Scan for the cell matching the given text and deliver its (X, Y) coordinate at center. 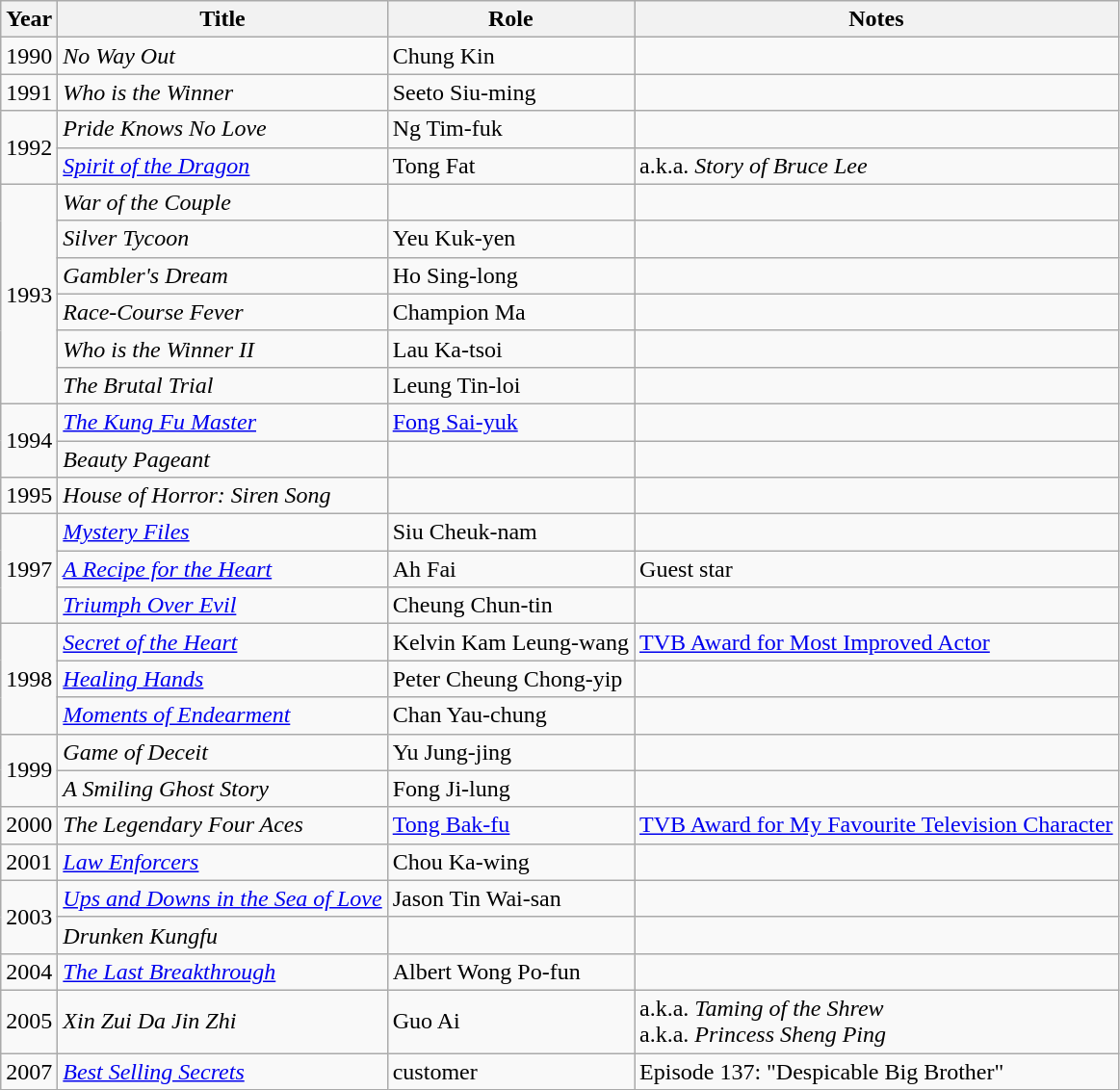
Episode 137: "Despicable Big Brother" (876, 1072)
Jason Tin Wai-san (510, 898)
Guest star (876, 569)
1993 (29, 294)
Fong Ji-lung (510, 789)
House of Horror: Siren Song (222, 496)
Role (510, 19)
Kelvin Kam Leung-wang (510, 642)
Ho Sing-long (510, 275)
Lau Ka-tsoi (510, 349)
Champion Ma (510, 312)
customer (510, 1072)
1994 (29, 440)
1997 (29, 569)
No Way Out (222, 56)
Guo Ai (510, 1021)
Notes (876, 19)
2007 (29, 1072)
Silver Tycoon (222, 239)
2005 (29, 1021)
The Last Breakthrough (222, 972)
1990 (29, 56)
War of the Couple (222, 202)
Siu Cheuk-nam (510, 532)
Title (222, 19)
Mystery Files (222, 532)
Chung Kin (510, 56)
Gambler's Dream (222, 275)
a.k.a. Taming of the Shrew a.k.a. Princess Sheng Ping (876, 1021)
Albert Wong Po-fun (510, 972)
Ng Tim-fuk (510, 129)
Race-Course Fever (222, 312)
TVB Award for My Favourite Television Character (876, 825)
Ah Fai (510, 569)
Best Selling Secrets (222, 1072)
Law Enforcers (222, 862)
Secret of the Heart (222, 642)
Tong Bak-fu (510, 825)
Moments of Endearment (222, 715)
Healing Hands (222, 679)
2000 (29, 825)
Fong Sai-yuk (510, 422)
Xin Zui Da Jin Zhi (222, 1021)
Chou Ka-wing (510, 862)
2004 (29, 972)
1999 (29, 770)
The Brutal Trial (222, 385)
Who is the Winner (222, 92)
Pride Knows No Love (222, 129)
2001 (29, 862)
2003 (29, 917)
Spirit of the Dragon (222, 166)
A Recipe for the Heart (222, 569)
Seeto Siu-ming (510, 92)
The Kung Fu Master (222, 422)
Year (29, 19)
Leung Tin-loi (510, 385)
A Smiling Ghost Story (222, 789)
a.k.a. Story of Bruce Lee (876, 166)
Yu Jung-jing (510, 752)
Who is the Winner II (222, 349)
Peter Cheung Chong-yip (510, 679)
Yeu Kuk-yen (510, 239)
1991 (29, 92)
Beauty Pageant (222, 459)
The Legendary Four Aces (222, 825)
1995 (29, 496)
Triumph Over Evil (222, 606)
Chan Yau-chung (510, 715)
Cheung Chun-tin (510, 606)
TVB Award for Most Improved Actor (876, 642)
1998 (29, 679)
1992 (29, 147)
Tong Fat (510, 166)
Ups and Downs in the Sea of Love (222, 898)
Drunken Kungfu (222, 935)
Game of Deceit (222, 752)
